Provide the [x, y] coordinate of the cell's center where the given text is located.  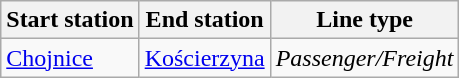
Start station [70, 20]
Line type [364, 20]
End station [204, 20]
Kościerzyna [204, 58]
Passenger/Freight [364, 58]
Chojnice [70, 58]
